Determine the [x, y] coordinate at the center of the cell enclosing the given text.  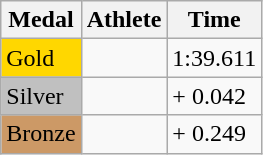
+ 0.249 [214, 134]
Athlete [124, 20]
Medal [41, 20]
1:39.611 [214, 58]
Bronze [41, 134]
Time [214, 20]
Gold [41, 58]
Silver [41, 96]
+ 0.042 [214, 96]
